Identify which cell holds the provided text, then report its [x, y] central coordinate. 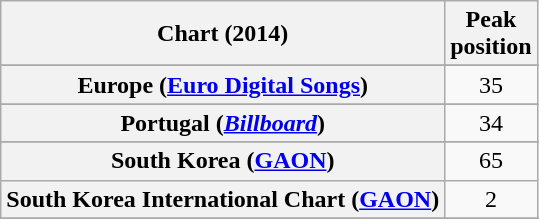
2 [491, 199]
34 [491, 123]
Chart (2014) [223, 34]
South Korea International Chart (GAON) [223, 199]
Peakposition [491, 34]
35 [491, 85]
65 [491, 161]
Portugal (Billboard) [223, 123]
Europe (Euro Digital Songs) [223, 85]
South Korea (GAON) [223, 161]
